Determine the (X, Y) coordinate at the center of the cell enclosing the given text.  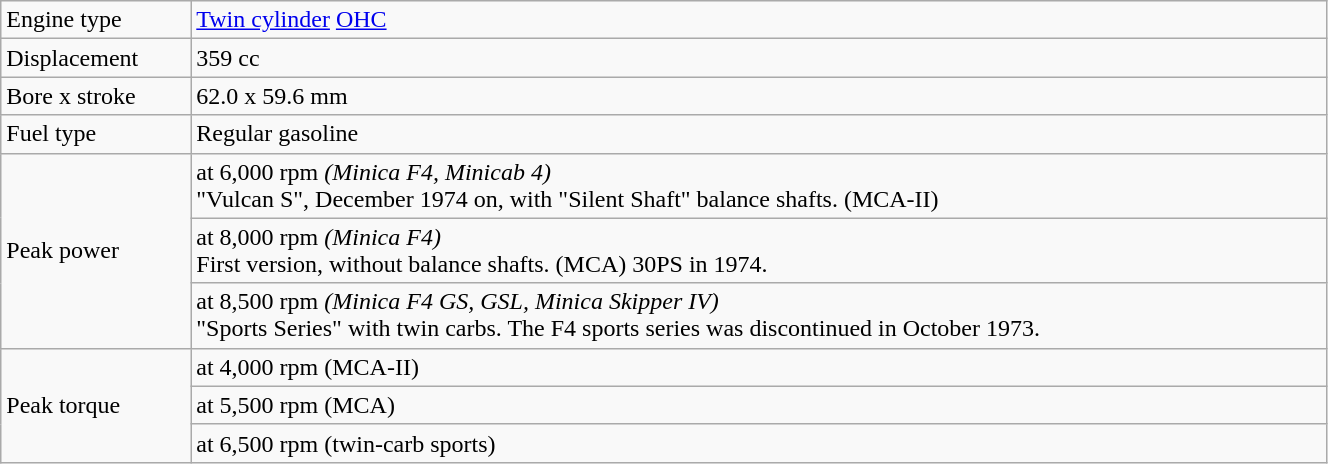
at 5,500 rpm (MCA) (759, 405)
62.0 x 59.6 mm (759, 96)
at 6,500 rpm (twin-carb sports) (759, 443)
359 cc (759, 58)
Engine type (96, 20)
Peak power (96, 250)
Twin cylinder OHC (759, 20)
at 6,000 rpm (Minica F4, Minicab 4)"Vulcan S", December 1974 on, with "Silent Shaft" balance shafts. (MCA-II) (759, 186)
Peak torque (96, 405)
Fuel type (96, 134)
Bore x stroke (96, 96)
Regular gasoline (759, 134)
at 8,500 rpm (Minica F4 GS, GSL, Minica Skipper IV)"Sports Series" with twin carbs. The F4 sports series was discontinued in October 1973. (759, 316)
at 8,000 rpm (Minica F4)First version, without balance shafts. (MCA) 30PS in 1974. (759, 250)
Displacement (96, 58)
at 4,000 rpm (MCA-II) (759, 367)
